Output the (X, Y) coordinate of the center of the cell containing the given text.  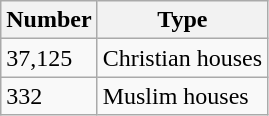
332 (49, 96)
Type (182, 20)
Christian houses (182, 58)
Number (49, 20)
37,125 (49, 58)
Muslim houses (182, 96)
